For the text-containing cell, return its midpoint in (X, Y) coordinate format. 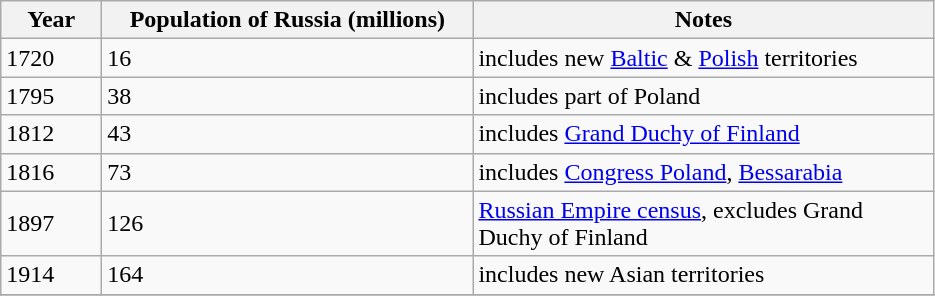
includes Grand Duchy of Finland (704, 134)
43 (288, 134)
1812 (52, 134)
1720 (52, 58)
Notes (704, 20)
1914 (52, 275)
1897 (52, 224)
includes Congress Poland, Bessarabia (704, 172)
164 (288, 275)
includes new Asian territories (704, 275)
1795 (52, 96)
includes part of Poland (704, 96)
38 (288, 96)
Year (52, 20)
73 (288, 172)
16 (288, 58)
126 (288, 224)
Population of Russia (millions) (288, 20)
1816 (52, 172)
Russian Empire census, excludes Grand Duchy of Finland (704, 224)
includes new Baltic & Polish territories (704, 58)
